Scan for the cell matching the given text and deliver its (X, Y) coordinate at center. 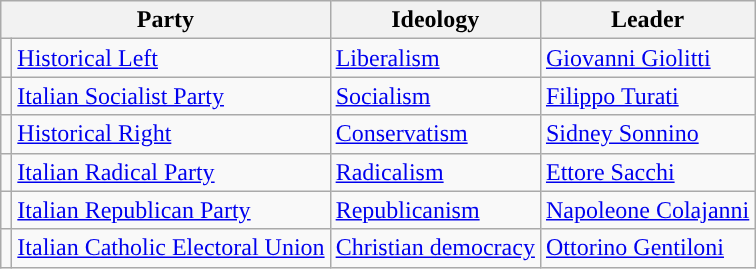
Liberalism (435, 58)
Italian Republican Party (171, 210)
Giovanni Giolitti (647, 58)
Leader (647, 20)
Italian Radical Party (171, 172)
Historical Left (171, 58)
Ideology (435, 20)
Republicanism (435, 210)
Italian Catholic Electoral Union (171, 248)
Sidney Sonnino (647, 134)
Party (166, 20)
Napoleone Colajanni (647, 210)
Ettore Sacchi (647, 172)
Socialism (435, 96)
Filippo Turati (647, 96)
Historical Right (171, 134)
Italian Socialist Party (171, 96)
Conservatism (435, 134)
Radicalism (435, 172)
Christian democracy (435, 248)
Ottorino Gentiloni (647, 248)
